Return (X, Y) of the center of cell containing provided text 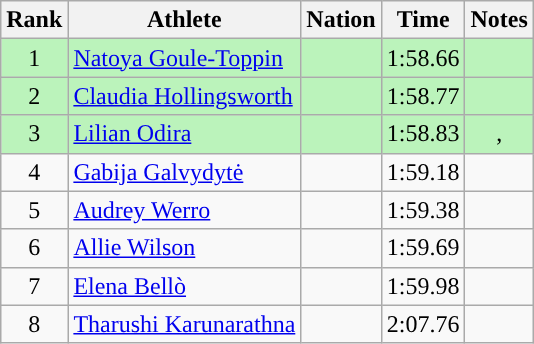
Time (423, 20)
Natoya Goule-Toppin (184, 58)
Audrey Werro (184, 210)
1:59.18 (423, 172)
7 (34, 286)
6 (34, 248)
1:58.77 (423, 96)
1 (34, 58)
Athlete (184, 20)
Tharushi Karunarathna (184, 324)
Claudia Hollingsworth (184, 96)
5 (34, 210)
Allie Wilson (184, 248)
3 (34, 134)
Notes (499, 20)
1:58.66 (423, 58)
2:07.76 (423, 324)
8 (34, 324)
Rank (34, 20)
1:59.38 (423, 210)
4 (34, 172)
1:59.69 (423, 248)
Nation (341, 20)
Lilian Odira (184, 134)
, (499, 134)
1:59.98 (423, 286)
Gabija Galvydytė (184, 172)
Elena Bellò (184, 286)
1:58.83 (423, 134)
2 (34, 96)
